Extract the [X, Y] coordinate from the center of the cell holding the provided text.  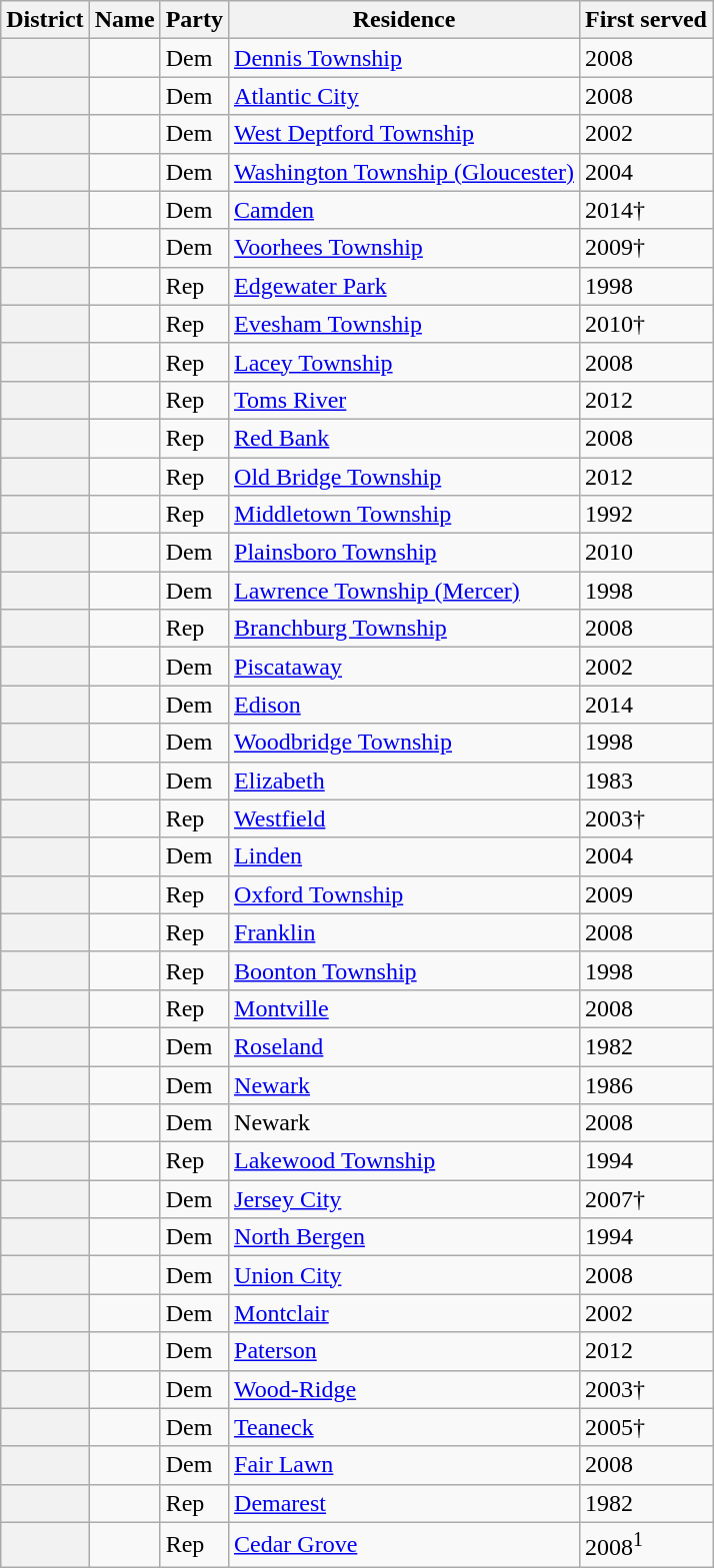
2010† [646, 324]
Demarest [404, 1503]
Camden [404, 210]
Edison [404, 705]
Dennis Township [404, 58]
First served [646, 20]
Toms River [404, 400]
Washington Township (Gloucester) [404, 172]
Evesham Township [404, 324]
Paterson [404, 1351]
District [45, 20]
Linden [404, 856]
Branchburg Township [404, 629]
Cedar Grove [404, 1545]
Jersey City [404, 1199]
Woodbridge Township [404, 743]
West Deptford Township [404, 134]
Atlantic City [404, 96]
1983 [646, 781]
Roseland [404, 1046]
Middletown Township [404, 515]
2014 [646, 705]
Residence [404, 20]
2007† [646, 1199]
Edgewater Park [404, 286]
Piscataway [404, 667]
Lakewood Township [404, 1161]
Boonton Township [404, 970]
Name [124, 20]
Fair Lawn [404, 1465]
Union City [404, 1275]
Oxford Township [404, 894]
Teaneck [404, 1427]
Old Bridge Township [404, 477]
1986 [646, 1084]
North Bergen [404, 1237]
Lacey Township [404, 362]
Elizabeth [404, 781]
2010 [646, 553]
Franklin [404, 932]
20081 [646, 1545]
2009 [646, 894]
Party [194, 20]
Lawrence Township (Mercer) [404, 591]
Wood-Ridge [404, 1389]
Voorhees Township [404, 248]
Plainsboro Township [404, 553]
Montclair [404, 1313]
Westfield [404, 818]
Montville [404, 1008]
2014† [646, 210]
2009† [646, 248]
1992 [646, 515]
Red Bank [404, 438]
2005† [646, 1427]
